Return (X, Y) of the center of cell containing provided text 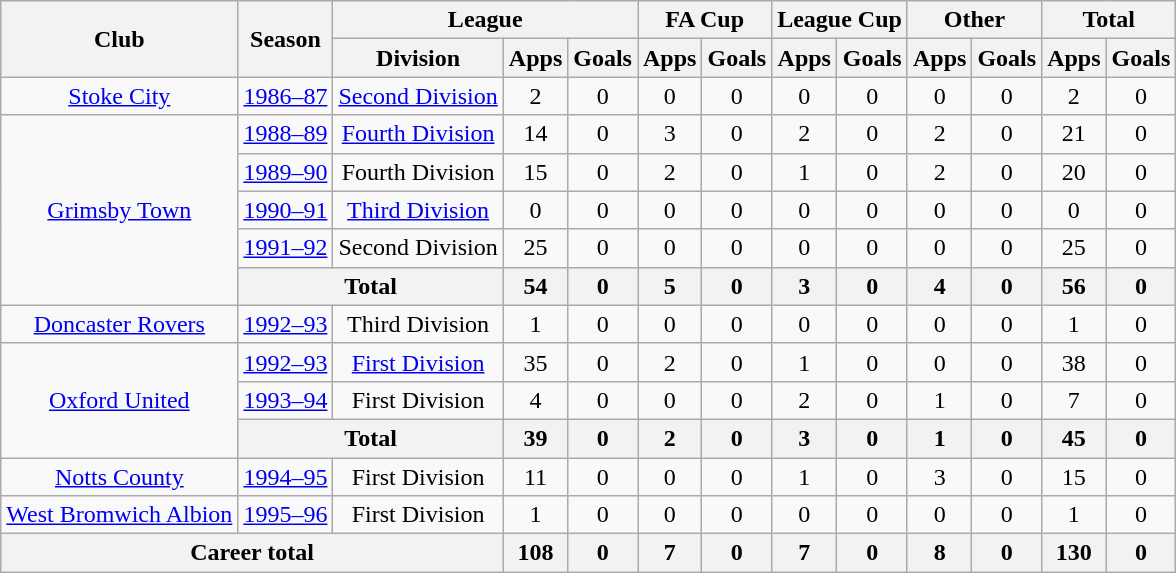
21 (1074, 134)
Club (120, 39)
35 (535, 362)
1995–96 (286, 515)
Other (974, 20)
1988–89 (286, 134)
39 (535, 438)
Career total (252, 553)
130 (1074, 553)
45 (1074, 438)
1991–92 (286, 248)
14 (535, 134)
8 (939, 553)
West Bromwich Albion (120, 515)
1994–95 (286, 477)
Stoke City (120, 96)
FA Cup (705, 20)
1989–90 (286, 172)
38 (1074, 362)
1993–94 (286, 400)
Doncaster Rovers (120, 324)
Oxford United (120, 400)
League (486, 20)
56 (1074, 286)
Division (418, 58)
League Cup (840, 20)
20 (1074, 172)
108 (535, 553)
1986–87 (286, 96)
11 (535, 477)
54 (535, 286)
1990–91 (286, 210)
5 (670, 286)
Notts County (120, 477)
Grimsby Town (120, 210)
Season (286, 39)
